Determine the [X, Y] coordinate at the center of the cell enclosing the given text.  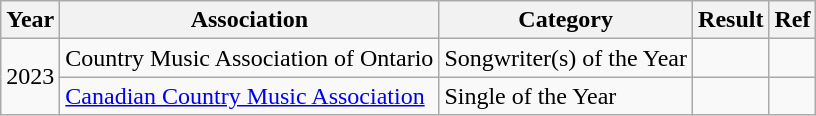
Association [250, 20]
Result [731, 20]
Country Music Association of Ontario [250, 58]
Ref [792, 20]
Canadian Country Music Association [250, 96]
2023 [30, 77]
Songwriter(s) of the Year [566, 58]
Category [566, 20]
Year [30, 20]
Single of the Year [566, 96]
